Scan for the cell matching the given text and deliver its [X, Y] coordinate at center. 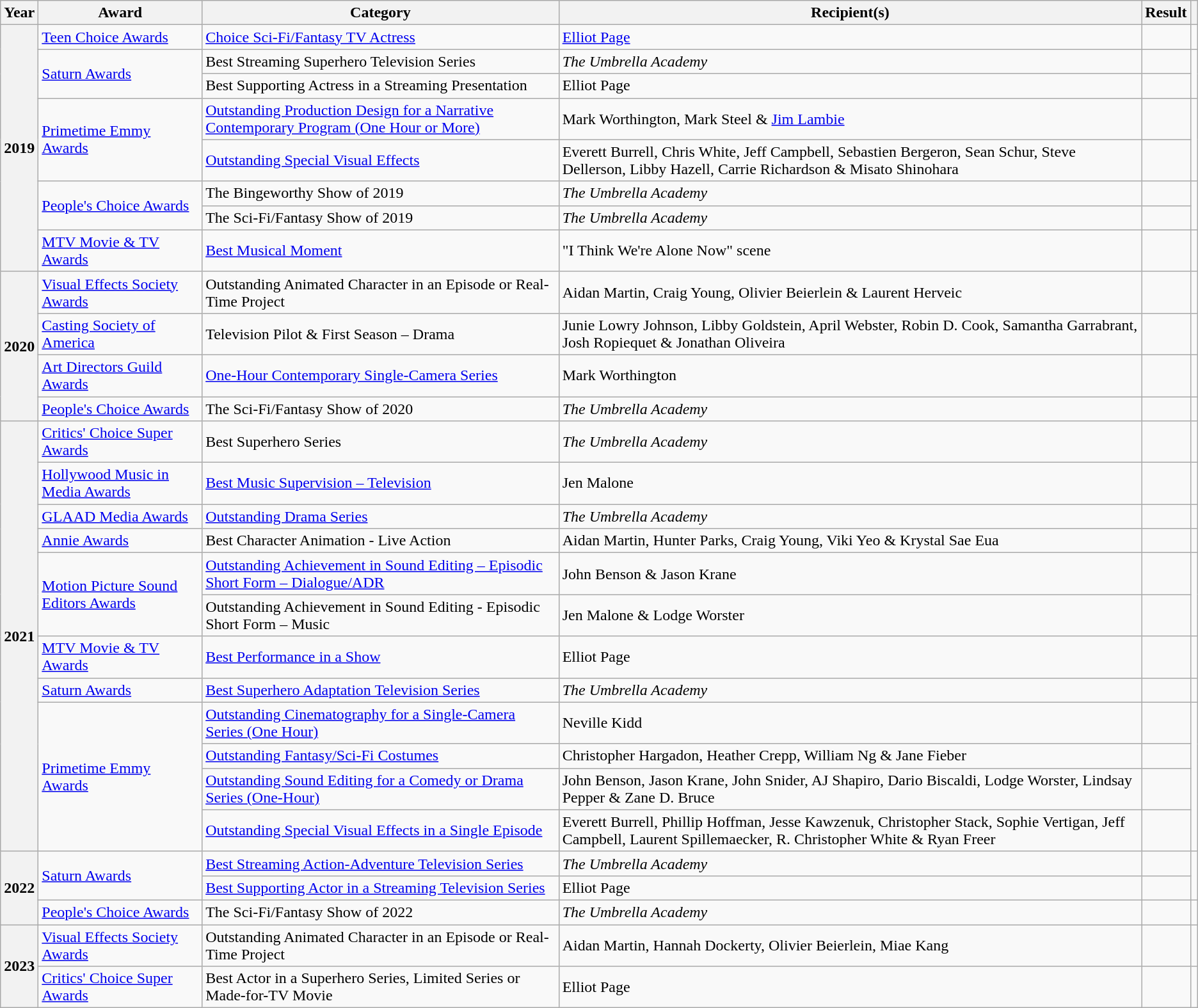
Best Supporting Actress in a Streaming Presentation [380, 86]
2022 [19, 888]
The Sci-Fi/Fantasy Show of 2022 [380, 912]
Best Musical Moment [380, 251]
Mark Worthington, Mark Steel & Jim Lambie [850, 119]
Everett Burrell, Chris White, Jeff Campbell, Sebastien Bergeron, Sean Schur, Steve Dellerson, Libby Hazell, Carrie Richardson & Misato Shinohara [850, 160]
Outstanding Special Visual Effects [380, 160]
Best Actor in a Superhero Series, Limited Series or Made-for-TV Movie [380, 987]
2020 [19, 346]
2021 [19, 636]
John Benson & Jason Krane [850, 573]
Outstanding Special Visual Effects in a Single Episode [380, 831]
Casting Society of America [120, 334]
Choice Sci-Fi/Fantasy TV Actress [380, 37]
Teen Choice Awards [120, 37]
Mark Worthington [850, 375]
One-Hour Contemporary Single-Camera Series [380, 375]
Best Supporting Actor in a Streaming Television Series [380, 888]
Best Music Supervision – Television [380, 484]
Art Directors Guild Awards [120, 375]
Outstanding Fantasy/Sci-Fi Costumes [380, 756]
2023 [19, 966]
Jen Malone [850, 484]
Aidan Martin, Hannah Dockerty, Olivier Beierlein, Miae Kang [850, 945]
John Benson, Jason Krane, John Snider, AJ Shapiro, Dario Biscaldi, Lodge Worster, Lindsay Pepper & Zane D. Bruce [850, 788]
Outstanding Cinematography for a Single-Camera Series (One Hour) [380, 723]
Aidan Martin, Hunter Parks, Craig Young, Viki Yeo & Krystal Sae Eua [850, 541]
Hollywood Music in Media Awards [120, 484]
"I Think We're Alone Now" scene [850, 251]
Result [1166, 13]
Category [380, 13]
Outstanding Production Design for a Narrative Contemporary Program (One Hour or More) [380, 119]
Best Streaming Superhero Television Series [380, 61]
The Sci-Fi/Fantasy Show of 2020 [380, 409]
Television Pilot & First Season – Drama [380, 334]
Aidan Martin, Craig Young, Olivier Beierlein & Laurent Herveic [850, 292]
Best Streaming Action-Adventure Television Series [380, 863]
2019 [19, 148]
Jen Malone & Lodge Worster [850, 616]
Best Superhero Adaptation Television Series [380, 690]
Best Performance in a Show [380, 657]
Neville Kidd [850, 723]
Annie Awards [120, 541]
The Sci-Fi/Fantasy Show of 2019 [380, 218]
Junie Lowry Johnson, Libby Goldstein, April Webster, Robin D. Cook, Samantha Garrabrant, Josh Ropiequet & Jonathan Oliveira [850, 334]
Outstanding Achievement in Sound Editing – Episodic Short Form – Dialogue/ADR [380, 573]
Award [120, 13]
Motion Picture Sound Editors Awards [120, 595]
Outstanding Drama Series [380, 516]
Recipient(s) [850, 13]
Christopher Hargadon, Heather Crepp, William Ng & Jane Fieber [850, 756]
Outstanding Achievement in Sound Editing - Episodic Short Form – Music [380, 616]
GLAAD Media Awards [120, 516]
Best Superhero Series [380, 442]
The Bingeworthy Show of 2019 [380, 193]
Best Character Animation - Live Action [380, 541]
Outstanding Sound Editing for a Comedy or Drama Series (One-Hour) [380, 788]
Year [19, 13]
